Scan for the cell matching the given text and deliver its [X, Y] coordinate at center. 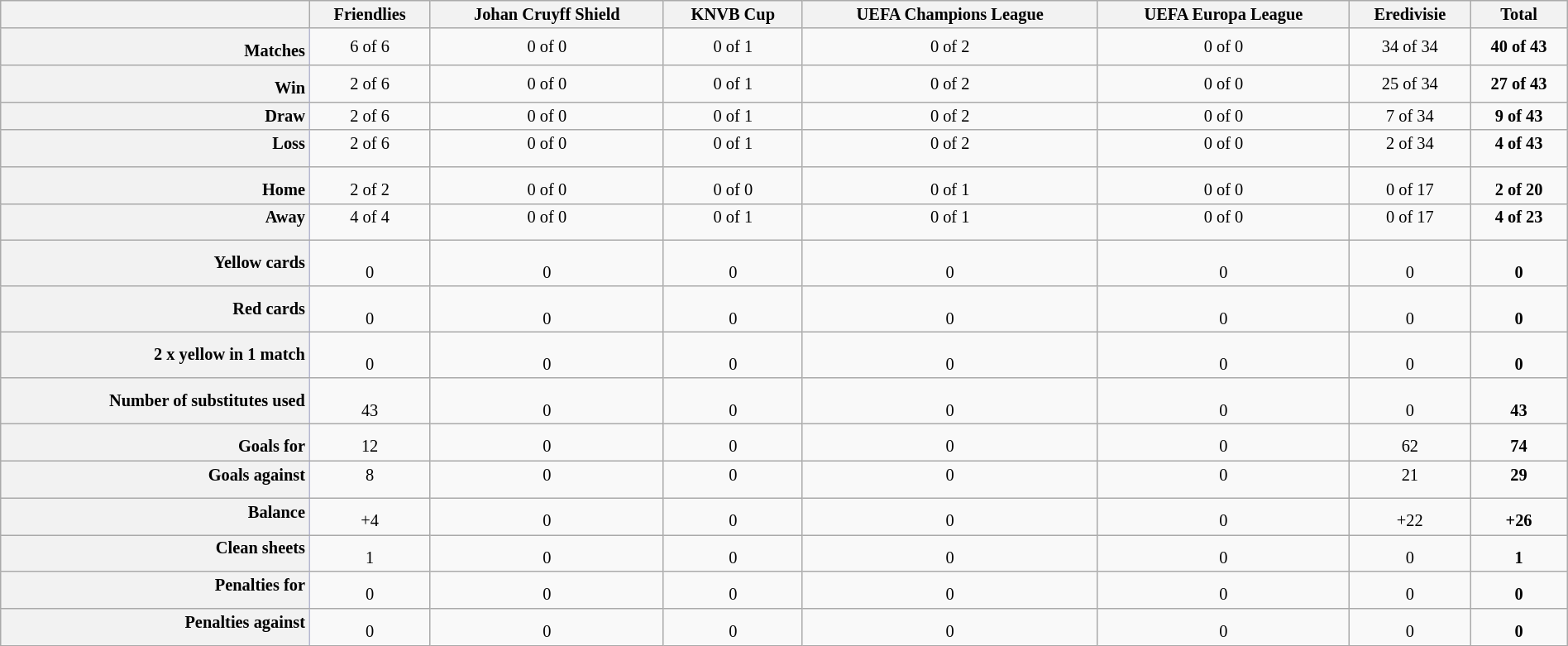
6 of 6 [370, 46]
8 [370, 480]
4 of 23 [1518, 222]
74 [1518, 443]
2 of 2 [370, 185]
Yellow cards [155, 264]
4 of 4 [370, 222]
2 of 34 [1410, 149]
Penalties against [155, 627]
Balance [155, 516]
Clean sheets [155, 553]
12 [370, 443]
29 [1518, 480]
Johan Cruyff Shield [547, 14]
UEFA Champions League [949, 14]
Number of substitutes used [155, 401]
Win [155, 84]
KNVB Cup [733, 14]
+26 [1518, 516]
UEFA Europa League [1224, 14]
34 of 34 [1410, 46]
Goals against [155, 480]
Draw [155, 116]
Eredivisie [1410, 14]
Loss [155, 149]
Total [1518, 14]
2 x yellow in 1 match [155, 356]
Away [155, 222]
Matches [155, 46]
Home [155, 185]
4 of 43 [1518, 149]
Goals for [155, 443]
Penalties for [155, 591]
25 of 34 [1410, 84]
2 of 20 [1518, 185]
62 [1410, 443]
7 of 34 [1410, 116]
Red cards [155, 309]
+22 [1410, 516]
Friendlies [370, 14]
27 of 43 [1518, 84]
21 [1410, 480]
+4 [370, 516]
9 of 43 [1518, 116]
40 of 43 [1518, 46]
